Determine the (X, Y) coordinate at the center of the cell enclosing the given text.  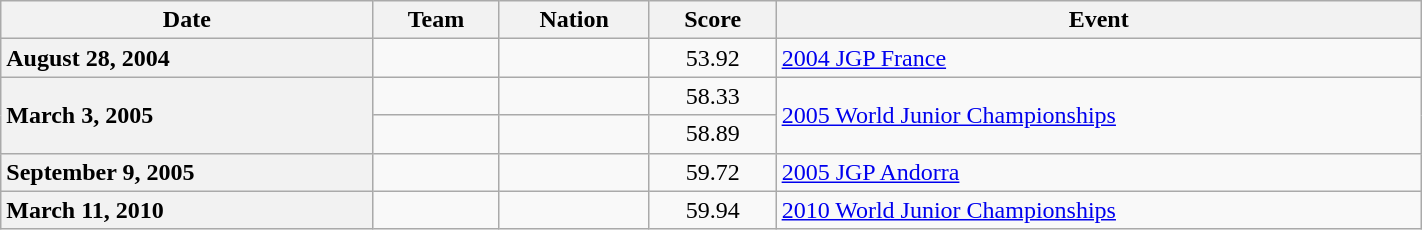
59.94 (712, 210)
Nation (574, 20)
Event (1098, 20)
53.92 (712, 58)
Score (712, 20)
September 9, 2005 (187, 172)
58.33 (712, 96)
59.72 (712, 172)
2005 JGP Andorra (1098, 172)
Date (187, 20)
2005 World Junior Championships (1098, 115)
March 3, 2005 (187, 115)
August 28, 2004 (187, 58)
March 11, 2010 (187, 210)
2004 JGP France (1098, 58)
58.89 (712, 134)
Team (436, 20)
2010 World Junior Championships (1098, 210)
